Identify which cell holds the provided text, then report its [X, Y] central coordinate. 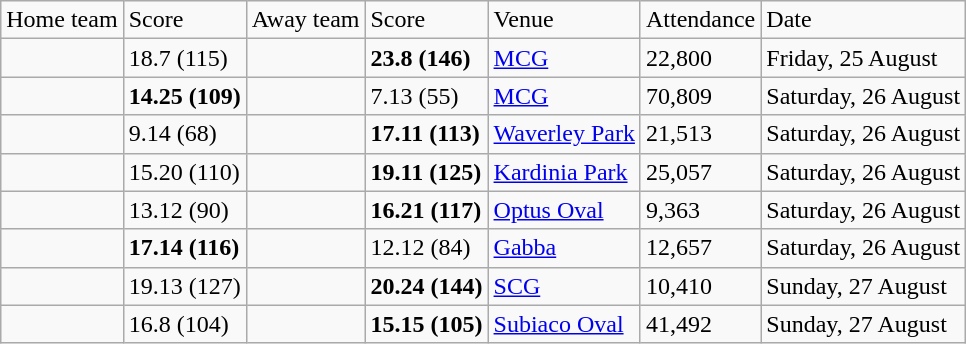
22,800 [700, 58]
19.13 (127) [184, 286]
23.8 (146) [426, 58]
Kardinia Park [564, 172]
41,492 [700, 324]
17.11 (113) [426, 134]
12.12 (84) [426, 248]
20.24 (144) [426, 286]
Venue [564, 20]
16.21 (117) [426, 210]
70,809 [700, 96]
19.11 (125) [426, 172]
25,057 [700, 172]
18.7 (115) [184, 58]
14.25 (109) [184, 96]
15.20 (110) [184, 172]
Away team [306, 20]
Optus Oval [564, 210]
10,410 [700, 286]
Gabba [564, 248]
15.15 (105) [426, 324]
7.13 (55) [426, 96]
12,657 [700, 248]
13.12 (90) [184, 210]
Friday, 25 August [864, 58]
9,363 [700, 210]
17.14 (116) [184, 248]
Waverley Park [564, 134]
Attendance [700, 20]
9.14 (68) [184, 134]
16.8 (104) [184, 324]
Home team [62, 20]
SCG [564, 286]
Subiaco Oval [564, 324]
21,513 [700, 134]
Date [864, 20]
